Scan for the cell matching the given text and deliver its (X, Y) coordinate at center. 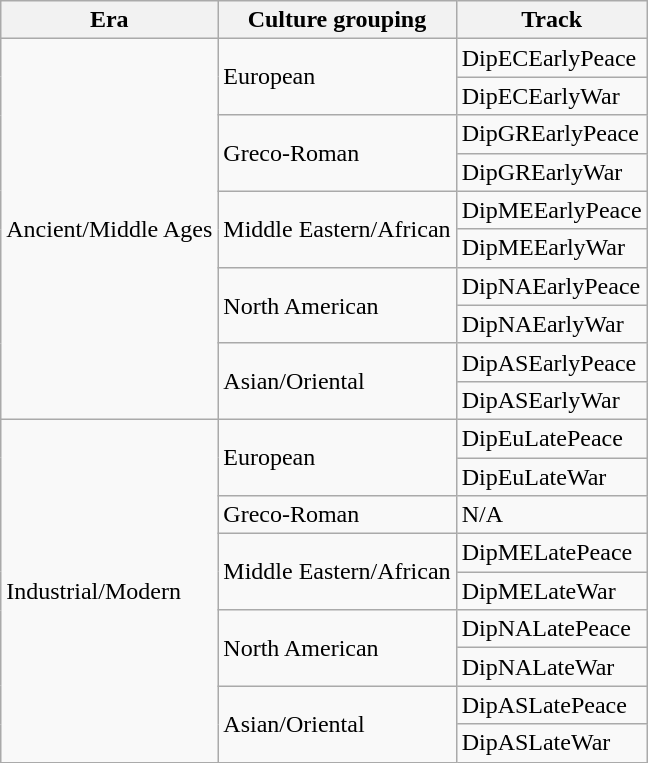
DipNALateWar (552, 667)
DipMEEarlyWar (552, 248)
DipMELatePeace (552, 553)
DipASEarlyWar (552, 400)
DipNAEarlyPeace (552, 286)
DipASEarlyPeace (552, 362)
DipEuLatePeace (552, 438)
DipGREarlyPeace (552, 134)
Industrial/Modern (110, 590)
DipASLatePeace (552, 705)
Era (110, 20)
DipNAEarlyWar (552, 324)
DipECEarlyPeace (552, 58)
N/A (552, 515)
DipMEEarlyPeace (552, 210)
DipMELateWar (552, 591)
DipEuLateWar (552, 477)
Ancient/Middle Ages (110, 230)
DipGREarlyWar (552, 172)
Culture grouping (337, 20)
DipECEarlyWar (552, 96)
DipNALatePeace (552, 629)
DipASLateWar (552, 743)
Track (552, 20)
